Search for the cell housing the specified text and yield its (X, Y) center coordinate. 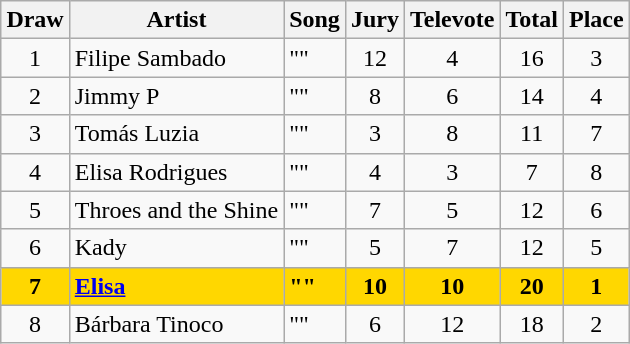
Total (532, 20)
Throes and the Shine (176, 210)
14 (532, 96)
Bárbara Tinoco (176, 324)
Elisa Rodrigues (176, 172)
18 (532, 324)
Jimmy P (176, 96)
16 (532, 58)
Place (596, 20)
Filipe Sambado (176, 58)
Kady (176, 248)
Televote (452, 20)
11 (532, 134)
Elisa (176, 286)
Tomás Luzia (176, 134)
20 (532, 286)
Artist (176, 20)
Jury (374, 20)
Draw (35, 20)
Song (315, 20)
